Determine the [X, Y] coordinate at the center of the cell enclosing the given text.  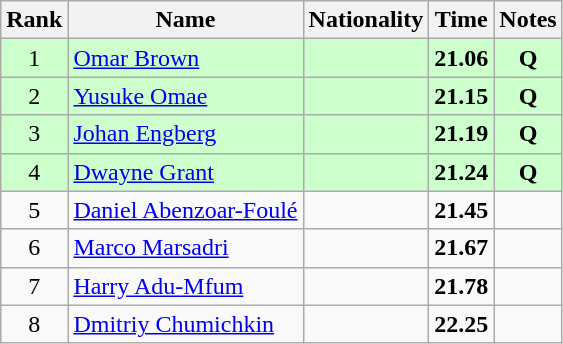
21.45 [462, 210]
6 [34, 248]
Harry Adu-Mfum [186, 286]
21.67 [462, 248]
Rank [34, 20]
2 [34, 96]
8 [34, 324]
21.06 [462, 58]
21.19 [462, 134]
Dwayne Grant [186, 172]
21.78 [462, 286]
Nationality [366, 20]
Marco Marsadri [186, 248]
Notes [528, 20]
1 [34, 58]
21.24 [462, 172]
22.25 [462, 324]
Time [462, 20]
Johan Engberg [186, 134]
7 [34, 286]
Yusuke Omae [186, 96]
21.15 [462, 96]
3 [34, 134]
Name [186, 20]
Omar Brown [186, 58]
5 [34, 210]
4 [34, 172]
Dmitriy Chumichkin [186, 324]
Daniel Abenzoar-Foulé [186, 210]
